Detect which cell encompasses the target text, then output its [x, y] center coordinate. 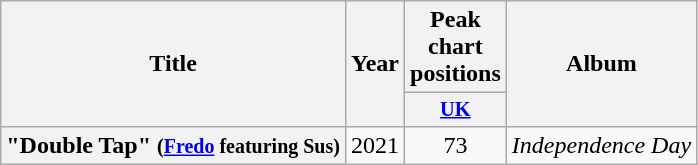
Independence Day [601, 145]
2021 [374, 145]
Year [374, 64]
73 [456, 145]
Peak chart positions [456, 47]
Album [601, 64]
UK [456, 110]
Title [174, 64]
"Double Tap" (Fredo featuring Sus) [174, 145]
